Determine the [x, y] coordinate at the center of the cell enclosing the given text.  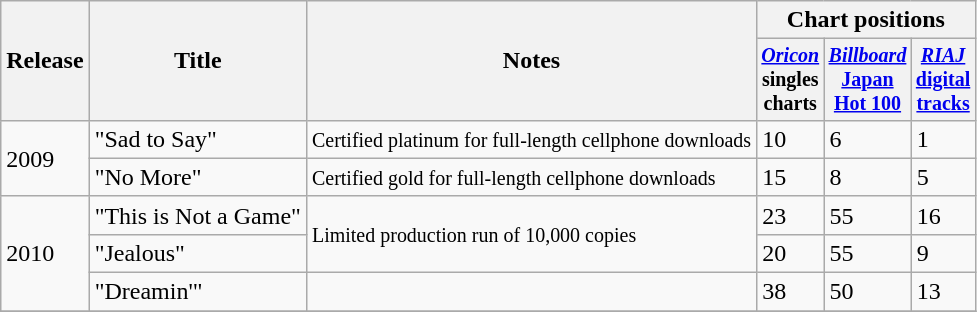
8 [868, 177]
50 [868, 292]
Oricon singles charts [790, 80]
13 [943, 292]
6 [868, 139]
2010 [45, 253]
23 [790, 215]
Certified platinum for full-length cellphone downloads [531, 139]
20 [790, 253]
2009 [45, 158]
"Sad to Say" [198, 139]
16 [943, 215]
Chart positions [866, 20]
15 [790, 177]
Limited production run of 10,000 copies [531, 234]
"Dreamin'" [198, 292]
"Jealous" [198, 253]
Billboard Japan Hot 100 [868, 80]
"No More" [198, 177]
5 [943, 177]
9 [943, 253]
1 [943, 139]
"This is Not a Game" [198, 215]
RIAJ digital tracks [943, 80]
Notes [531, 61]
38 [790, 292]
10 [790, 139]
Release [45, 61]
Title [198, 61]
Certified gold for full-length cellphone downloads [531, 177]
